Return the (X, Y) coordinate for the center point of the cell that contains the specified text.  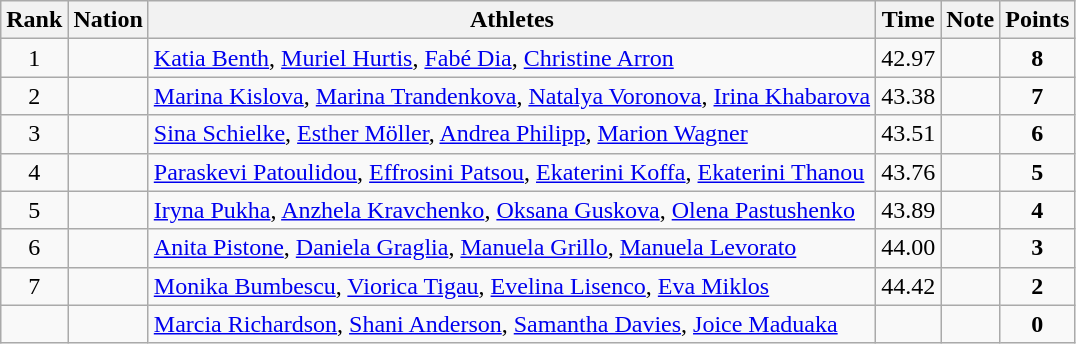
Marcia Richardson, Shani Anderson, Samantha Davies, Joice Maduaka (512, 324)
Marina Kislova, Marina Trandenkova, Natalya Voronova, Irina Khabarova (512, 96)
Paraskevi Patoulidou, Effrosini Patsou, Ekaterini Koffa, Ekaterini Thanou (512, 172)
Iryna Pukha, Anzhela Kravchenko, Oksana Guskova, Olena Pastushenko (512, 210)
1 (34, 58)
44.00 (908, 248)
42.97 (908, 58)
43.76 (908, 172)
Monika Bumbescu, Viorica Tigau, Evelina Lisenco, Eva Miklos (512, 286)
Rank (34, 20)
44.42 (908, 286)
Sina Schielke, Esther Möller, Andrea Philipp, Marion Wagner (512, 134)
Katia Benth, Muriel Hurtis, Fabé Dia, Christine Arron (512, 58)
Time (908, 20)
Athletes (512, 20)
43.38 (908, 96)
0 (1038, 324)
Points (1038, 20)
43.51 (908, 134)
Anita Pistone, Daniela Graglia, Manuela Grillo, Manuela Levorato (512, 248)
43.89 (908, 210)
Nation (108, 20)
8 (1038, 58)
Note (970, 20)
